Detect which cell encompasses the target text, then output its [X, Y] center coordinate. 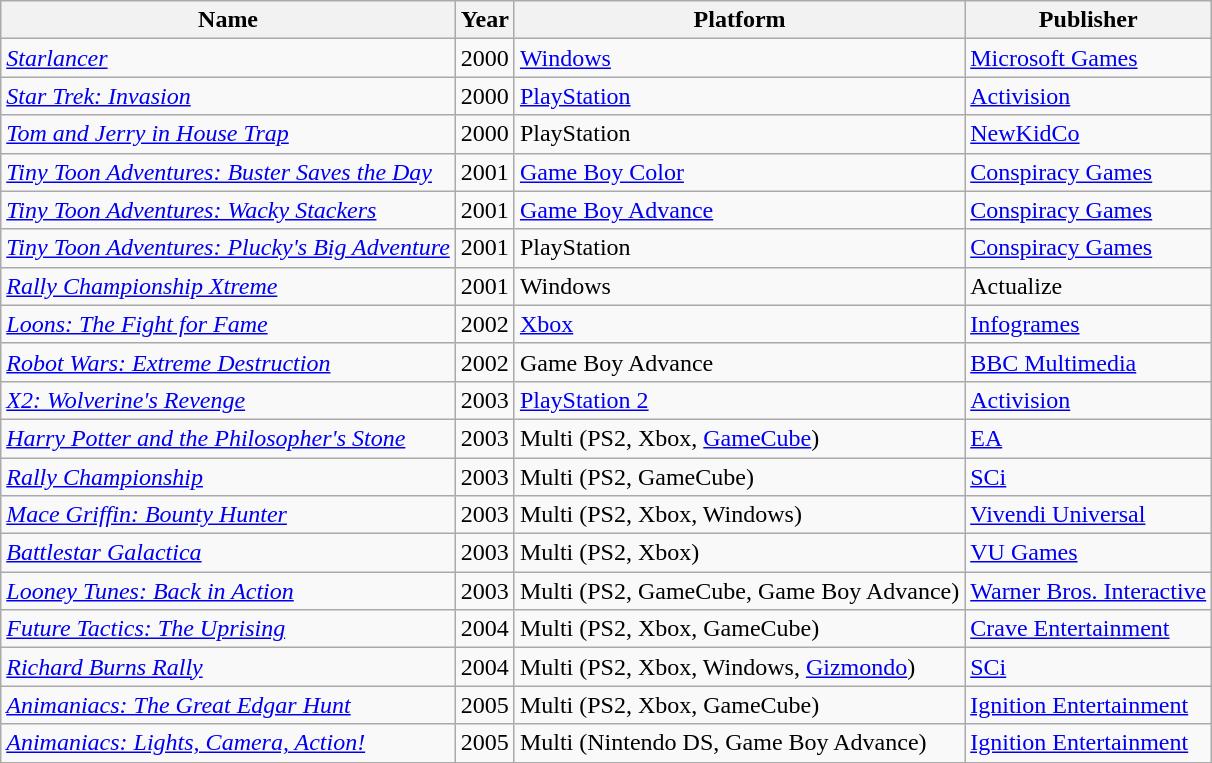
Richard Burns Rally [228, 667]
Starlancer [228, 58]
VU Games [1088, 553]
Harry Potter and the Philosopher's Stone [228, 438]
Animaniacs: Lights, Camera, Action! [228, 743]
Multi (PS2, Xbox, Windows, Gizmondo) [739, 667]
BBC Multimedia [1088, 362]
Animaniacs: The Great Edgar Hunt [228, 705]
Multi (PS2, Xbox, Windows) [739, 515]
Mace Griffin: Bounty Hunter [228, 515]
Name [228, 20]
Microsoft Games [1088, 58]
Loons: The Fight for Fame [228, 324]
Multi (Nintendo DS, Game Boy Advance) [739, 743]
Tiny Toon Adventures: Buster Saves the Day [228, 172]
Warner Bros. Interactive [1088, 591]
Multi (PS2, Xbox) [739, 553]
Looney Tunes: Back in Action [228, 591]
Game Boy Color [739, 172]
Multi (PS2, GameCube, Game Boy Advance) [739, 591]
Year [484, 20]
Tom and Jerry in House Trap [228, 134]
Publisher [1088, 20]
Future Tactics: The Uprising [228, 629]
Multi (PS2, GameCube) [739, 477]
PlayStation 2 [739, 400]
Robot Wars: Extreme Destruction [228, 362]
Vivendi Universal [1088, 515]
Rally Championship [228, 477]
Actualize [1088, 286]
Battlestar Galactica [228, 553]
Infogrames [1088, 324]
NewKidCo [1088, 134]
Tiny Toon Adventures: Wacky Stackers [228, 210]
Platform [739, 20]
Rally Championship Xtreme [228, 286]
EA [1088, 438]
X2: Wolverine's Revenge [228, 400]
Star Trek: Invasion [228, 96]
Xbox [739, 324]
Tiny Toon Adventures: Plucky's Big Adventure [228, 248]
Crave Entertainment [1088, 629]
